Find where the given text appears and provide that cell's center as [X, Y] coordinate. 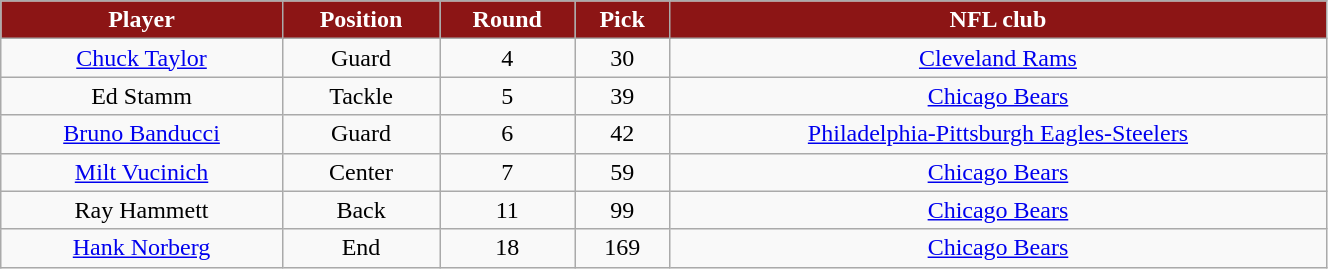
Center [360, 172]
Tackle [360, 96]
End [360, 248]
169 [622, 248]
Philadelphia-Pittsburgh Eagles-Steelers [998, 134]
4 [508, 58]
Round [508, 20]
Player [142, 20]
Milt Vucinich [142, 172]
18 [508, 248]
39 [622, 96]
Ray Hammett [142, 210]
59 [622, 172]
5 [508, 96]
7 [508, 172]
6 [508, 134]
42 [622, 134]
Bruno Banducci [142, 134]
11 [508, 210]
Back [360, 210]
Hank Norberg [142, 248]
Position [360, 20]
30 [622, 58]
Cleveland Rams [998, 58]
Chuck Taylor [142, 58]
99 [622, 210]
Ed Stamm [142, 96]
Pick [622, 20]
NFL club [998, 20]
